Return the (x, y) coordinate for the center point of the cell that contains the specified text.  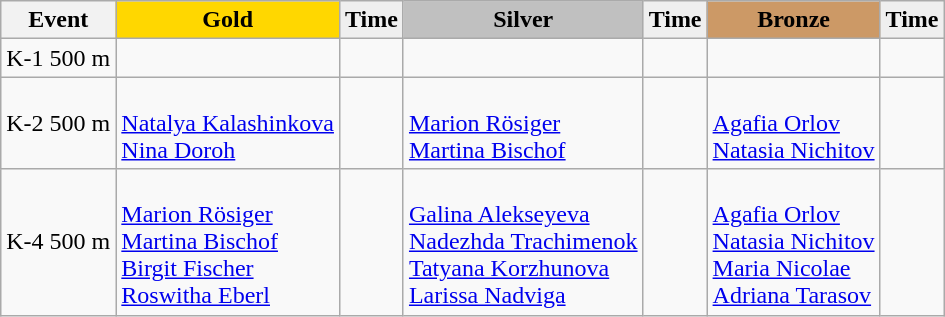
Natalya KalashinkovaNina Doroh (228, 123)
Galina AlekseyevaNadezhda TrachimenokTatyana KorzhunovaLarissa Nadviga (523, 242)
Marion RösigerMartina Bischof (523, 123)
Agafia OrlovNatasia NichitovMaria NicolaeAdriana Tarasov (794, 242)
K-4 500 m (58, 242)
Marion RösigerMartina BischofBirgit FischerRoswitha Eberl (228, 242)
Bronze (794, 20)
Silver (523, 20)
Gold (228, 20)
Agafia OrlovNatasia Nichitov (794, 123)
K-2 500 m (58, 123)
Event (58, 20)
K-1 500 m (58, 58)
